Search for the cell housing the specified text and yield its (X, Y) center coordinate. 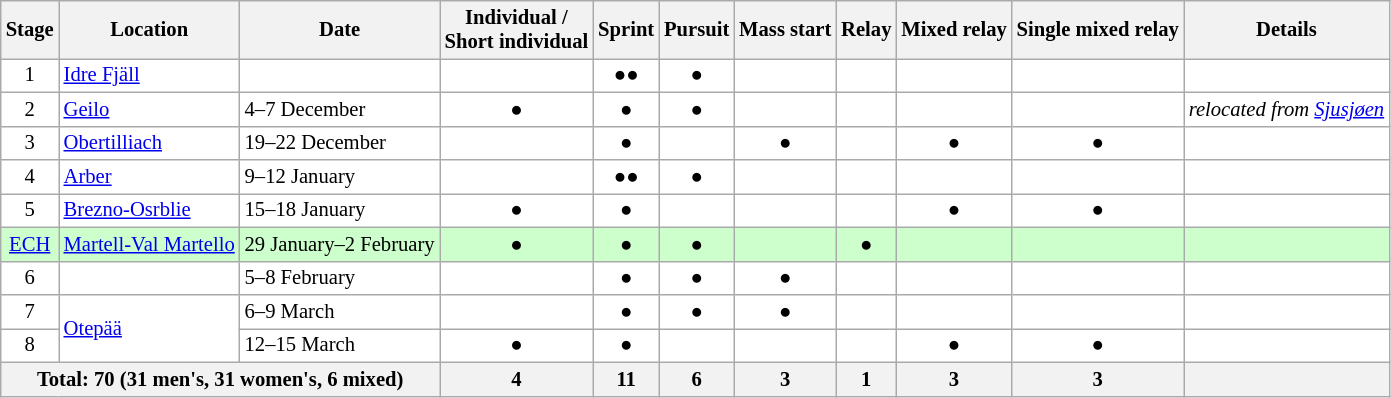
15–18 January (340, 210)
Arber (150, 177)
8 (30, 345)
Relay (866, 29)
Obertilliach (150, 143)
7 (30, 311)
Geilo (150, 109)
Brezno-Osrblie (150, 210)
ECH (30, 244)
Total: 70 (31 men's, 31 women's, 6 mixed) (220, 379)
2 (30, 109)
5 (30, 210)
Idre Fjäll (150, 75)
Details (1286, 29)
Date (340, 29)
Pursuit (696, 29)
6–9 March (340, 311)
Sprint (626, 29)
Otepää (150, 328)
9–12 January (340, 177)
Location (150, 29)
12–15 March (340, 345)
19–22 December (340, 143)
5–8 February (340, 278)
relocated from Sjusjøen (1286, 109)
29 January–2 February (340, 244)
Martell-Val Martello (150, 244)
Mixed relay (954, 29)
4–7 December (340, 109)
Stage (30, 29)
Mass start (785, 29)
Individual /Short individual (517, 29)
11 (626, 379)
Single mixed relay (1098, 29)
